Return the (x, y) coordinate for the center point of the cell that contains the specified text.  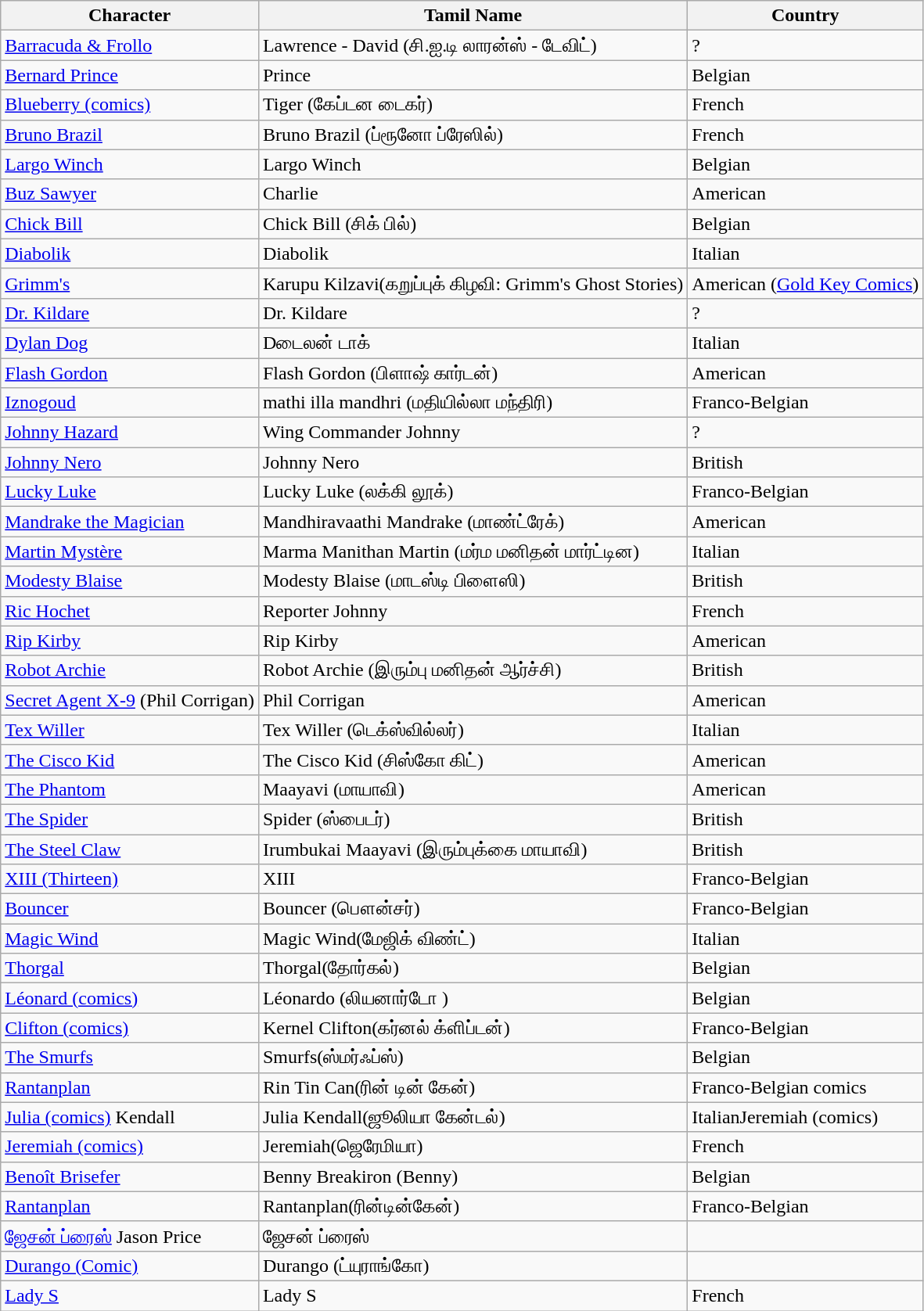
Ric Hochet (130, 611)
Chick Bill (130, 224)
Robot Archie (இரும்பு மனிதன் ஆர்ச்சி) (473, 670)
Bruno Brazil (130, 135)
Lucky Luke (130, 492)
Flash Gordon (130, 373)
Magic Wind (130, 939)
Bernard Prince (130, 75)
Léonard (comics) (130, 998)
Modesty Blaise (130, 581)
Grimm's (130, 283)
XIII (473, 879)
Tex Willer (130, 730)
Phil Corrigan (473, 700)
ItalianJeremiah (comics) (806, 1117)
Bruno Brazil (ப்ரூனோ ப்ரேஸில்) (473, 135)
Mandrake the Magician (130, 522)
Clifton (comics) (130, 1028)
ஜேசன் ப்ரைஸ் (473, 1236)
Modesty Blaise (மாடஸ்டி பிளைஸி) (473, 581)
Marma Manithan Martin (மர்ம மனிதன் மார்ட்டின) (473, 551)
Irumbukai Maayavi (இரும்புக்கை மாயாவி) (473, 849)
Jeremiah (comics) (130, 1147)
Spider (ஸ்பைடர்) (473, 819)
Bouncer (130, 909)
Thorgal (130, 968)
Karupu Kilzavi(கறுப்புக் கிழவி: Grimm's Ghost Stories) (473, 283)
Durango (ட்யுராங்கோ) (473, 1266)
Durango (Comic) (130, 1266)
Mandhiravaathi Mandrake (மாண்ட்ரேக்) (473, 522)
Lucky Luke (லக்கி லூக்) (473, 492)
Lawrence - David (சி.ஐ.டி லாரன்ஸ் - டேவிட்) (473, 45)
Barracuda & Frollo (130, 45)
Dடைலன் டாக் (473, 343)
Country (806, 16)
Julia Kendall(ஜூலியா கேன்டல்) (473, 1117)
Dylan Dog (130, 343)
The Cisco Kid (130, 760)
American (Gold Key Comics) (806, 283)
The Smurfs (130, 1058)
Martin Mystère (130, 551)
ஜேசன் ப்ரைஸ் Jason Price (130, 1236)
Charlie (473, 194)
Tiger (கேப்டன டைகர்) (473, 105)
Wing Commander Johnny (473, 433)
Chick Bill (சிக் பில்) (473, 224)
Tex Willer (டெக்ஸ்வில்லர்) (473, 730)
Jeremiah(ஜெரேமியா) (473, 1147)
Robot Archie (130, 670)
The Cisco Kid (சிஸ்கோ கிட்) (473, 760)
Reporter Johnny (473, 611)
Character (130, 16)
The Spider (130, 819)
Magic Wind(மேஜிக் விண்ட்) (473, 939)
The Steel Claw (130, 849)
mathi illa mandhri (மதியில்லா மந்திரி) (473, 403)
Secret Agent X-9 (Phil Corrigan) (130, 700)
Bouncer (பௌன்சர்) (473, 909)
Smurfs(ஸ்மர்ஃப்ஸ்) (473, 1058)
Benoît Brisefer (130, 1176)
Johnny Hazard (130, 433)
Franco-Belgian comics (806, 1087)
Kernel Clifton(கர்னல் க்ளிப்டன்) (473, 1028)
XIII (Thirteen) (130, 879)
Julia (comics) Kendall (130, 1117)
Thorgal(தோர்கல்) (473, 968)
The Phantom (130, 789)
Flash Gordon (பிளாஷ் கார்டன்) (473, 373)
Maayavi (மாயாவி) (473, 789)
Rantanplan(ரின்டின்கேன்) (473, 1206)
Rin Tin Can(ரின் டின் கேன்) (473, 1087)
Blueberry (comics) (130, 105)
Iznogoud (130, 403)
Léonardo (லியனார்டோ ) (473, 998)
Buz Sawyer (130, 194)
Prince (473, 75)
Benny Breakiron (Benny) (473, 1176)
Tamil Name (473, 16)
